Search for the cell housing the specified text and yield its (X, Y) center coordinate. 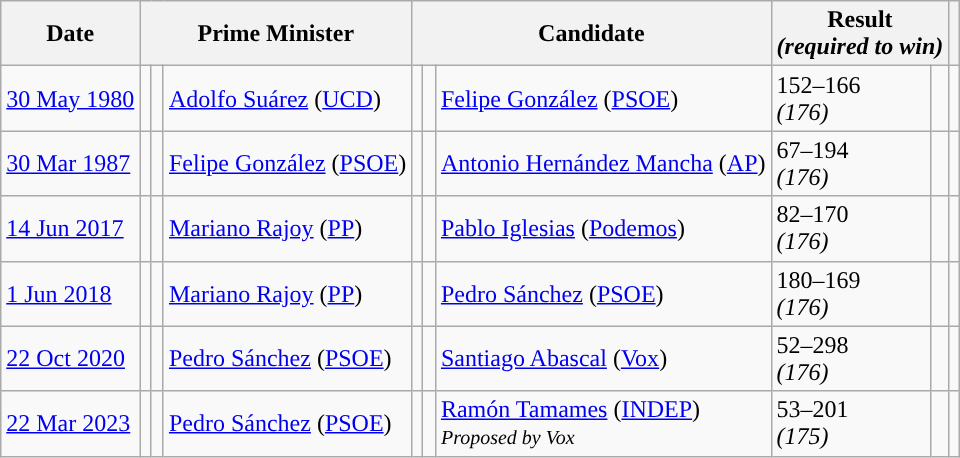
67–194(176) (850, 164)
Santiago Abascal (Vox) (603, 358)
180–169(176) (850, 294)
52–298(176) (850, 358)
Pablo Iglesias (Podemos) (603, 228)
Result(required to win) (860, 34)
Adolfo Suárez (UCD) (287, 98)
22 Mar 2023 (70, 424)
30 May 1980 (70, 98)
Date (70, 34)
53–201(175) (850, 424)
82–170(176) (850, 228)
1 Jun 2018 (70, 294)
Ramón Tamames (INDEP)Proposed by Vox (603, 424)
30 Mar 1987 (70, 164)
14 Jun 2017 (70, 228)
Antonio Hernández Mancha (AP) (603, 164)
22 Oct 2020 (70, 358)
152–166(176) (850, 98)
Prime Minister (276, 34)
Candidate (592, 34)
